Extract the (x, y) coordinate from the center of the cell holding the provided text.  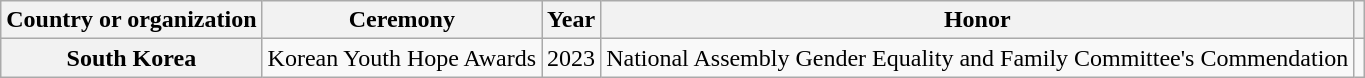
Ceremony (402, 20)
Korean Youth Hope Awards (402, 58)
Honor (978, 20)
2023 (572, 58)
South Korea (132, 58)
Year (572, 20)
Country or organization (132, 20)
National Assembly Gender Equality and Family Committee's Commendation (978, 58)
